Provide the [x, y] coordinate of the cell's center where the given text is located.  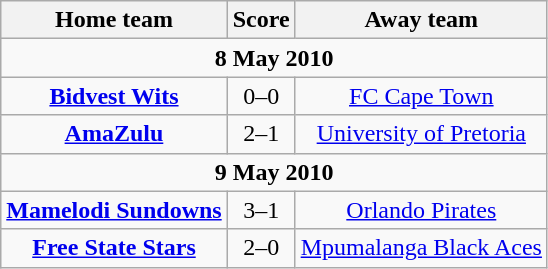
Score [261, 20]
Mpumalanga Black Aces [421, 248]
Bidvest Wits [114, 96]
0–0 [261, 96]
3–1 [261, 210]
Free State Stars [114, 248]
8 May 2010 [274, 58]
Orlando Pirates [421, 210]
Home team [114, 20]
University of Pretoria [421, 134]
2–0 [261, 248]
Mamelodi Sundowns [114, 210]
2–1 [261, 134]
9 May 2010 [274, 172]
AmaZulu [114, 134]
Away team [421, 20]
FC Cape Town [421, 96]
